Search for the cell housing the specified text and yield its [X, Y] center coordinate. 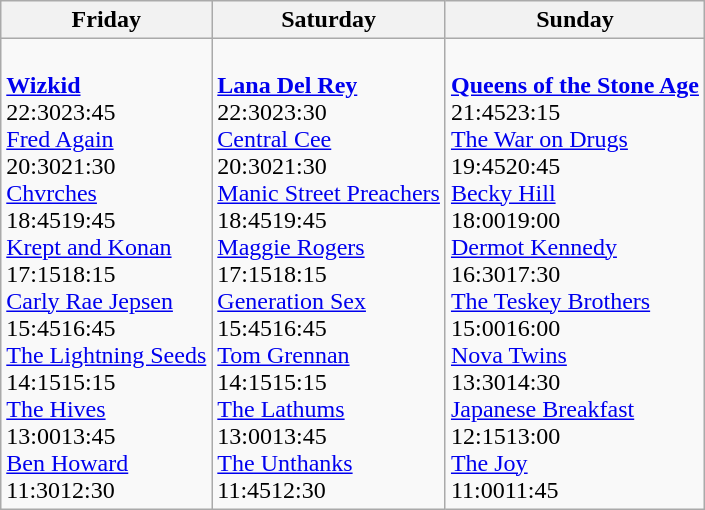
Saturday [329, 20]
Friday [106, 20]
Sunday [574, 20]
